For the text-containing cell, return its midpoint in [X, Y] coordinate format. 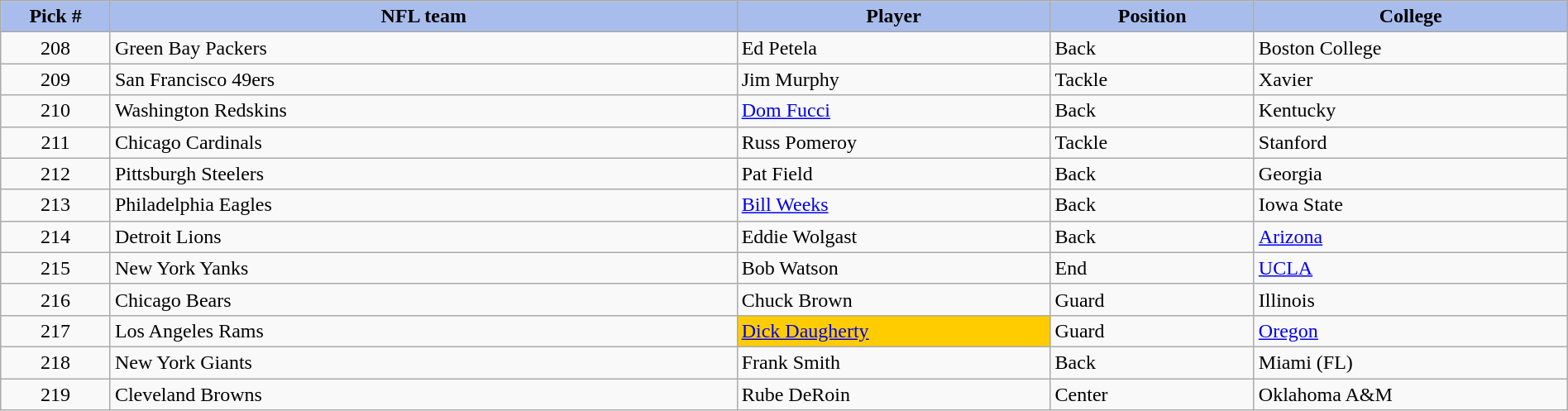
Stanford [1411, 142]
Dick Daugherty [893, 331]
Chuck Brown [893, 299]
New York Giants [423, 362]
215 [56, 268]
Arizona [1411, 237]
208 [56, 48]
Position [1152, 17]
Philadelphia Eagles [423, 205]
Green Bay Packers [423, 48]
214 [56, 237]
Boston College [1411, 48]
218 [56, 362]
Russ Pomeroy [893, 142]
Pittsburgh Steelers [423, 174]
NFL team [423, 17]
Washington Redskins [423, 111]
211 [56, 142]
Oregon [1411, 331]
217 [56, 331]
Pat Field [893, 174]
Miami (FL) [1411, 362]
Cleveland Browns [423, 394]
216 [56, 299]
Xavier [1411, 79]
Georgia [1411, 174]
219 [56, 394]
End [1152, 268]
UCLA [1411, 268]
Jim Murphy [893, 79]
Frank Smith [893, 362]
Oklahoma A&M [1411, 394]
Player [893, 17]
Bill Weeks [893, 205]
College [1411, 17]
Dom Fucci [893, 111]
Kentucky [1411, 111]
New York Yanks [423, 268]
Center [1152, 394]
Los Angeles Rams [423, 331]
Chicago Cardinals [423, 142]
212 [56, 174]
Ed Petela [893, 48]
210 [56, 111]
Pick # [56, 17]
Chicago Bears [423, 299]
Eddie Wolgast [893, 237]
Illinois [1411, 299]
Detroit Lions [423, 237]
209 [56, 79]
San Francisco 49ers [423, 79]
Bob Watson [893, 268]
Rube DeRoin [893, 394]
213 [56, 205]
Iowa State [1411, 205]
